Search for the cell housing the specified text and yield its [X, Y] center coordinate. 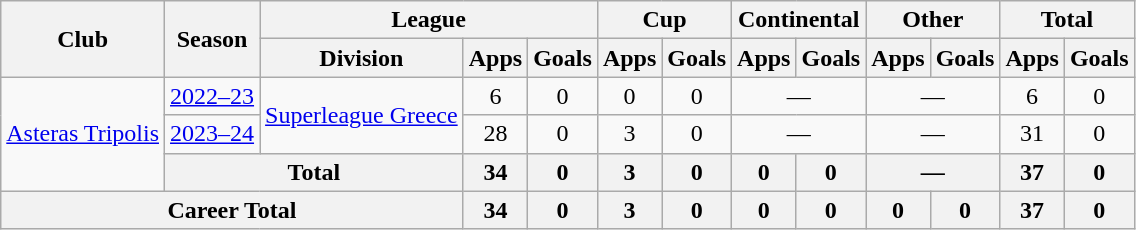
Other [933, 20]
League [429, 20]
Division [362, 58]
Season [212, 39]
Superleague Greece [362, 115]
Asteras Tripolis [83, 134]
Club [83, 39]
2022–23 [212, 96]
28 [495, 134]
Career Total [232, 210]
Continental [799, 20]
2023–24 [212, 134]
31 [1032, 134]
Cup [664, 20]
